Extract the [x, y] coordinate from the center of the cell holding the provided text.  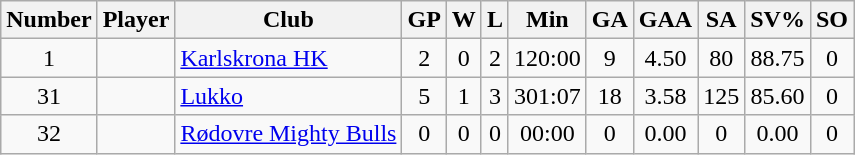
W [464, 20]
125 [722, 96]
SA [722, 20]
80 [722, 58]
Player [136, 20]
GP [424, 20]
Min [547, 20]
31 [49, 96]
120:00 [547, 58]
00:00 [547, 134]
L [494, 20]
85.60 [778, 96]
3.58 [665, 96]
Number [49, 20]
32 [49, 134]
5 [424, 96]
Lukko [288, 96]
4.50 [665, 58]
GA [610, 20]
Karlskrona HK [288, 58]
88.75 [778, 58]
3 [494, 96]
GAA [665, 20]
SO [832, 20]
9 [610, 58]
301:07 [547, 96]
Rødovre Mighty Bulls [288, 134]
Club [288, 20]
SV% [778, 20]
18 [610, 96]
